From the cell containing the given text, extract its center point as [x, y] coordinate. 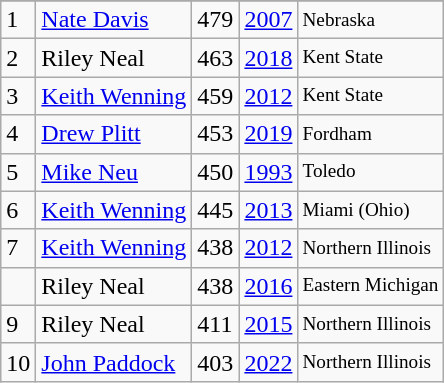
Drew Plitt [114, 134]
Mike Neu [114, 172]
Toledo [370, 172]
Nebraska [370, 20]
2013 [268, 210]
Miami (Ohio) [370, 210]
2019 [268, 134]
2 [18, 58]
453 [216, 134]
1 [18, 20]
1993 [268, 172]
2018 [268, 58]
9 [18, 324]
411 [216, 324]
403 [216, 362]
4 [18, 134]
6 [18, 210]
Fordham [370, 134]
Eastern Michigan [370, 286]
459 [216, 96]
Nate Davis [114, 20]
10 [18, 362]
5 [18, 172]
479 [216, 20]
463 [216, 58]
445 [216, 210]
7 [18, 248]
2022 [268, 362]
2016 [268, 286]
2015 [268, 324]
2007 [268, 20]
450 [216, 172]
John Paddock [114, 362]
3 [18, 96]
